Detect which cell encompasses the target text, then output its (x, y) center coordinate. 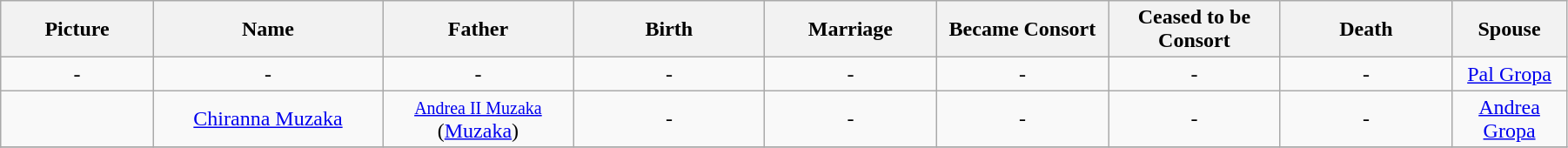
Father (479, 30)
Pal Gropa (1510, 74)
Andrea Gropa (1510, 118)
Marriage (851, 30)
Andrea II Muzaka(Muzaka) (479, 118)
Birth (668, 30)
Ceased to be Consort (1195, 30)
Became Consort (1022, 30)
Chiranna Muzaka (268, 118)
Picture (77, 30)
Spouse (1510, 30)
Death (1366, 30)
Name (268, 30)
